From the cell containing the given text, extract its center point as (x, y) coordinate. 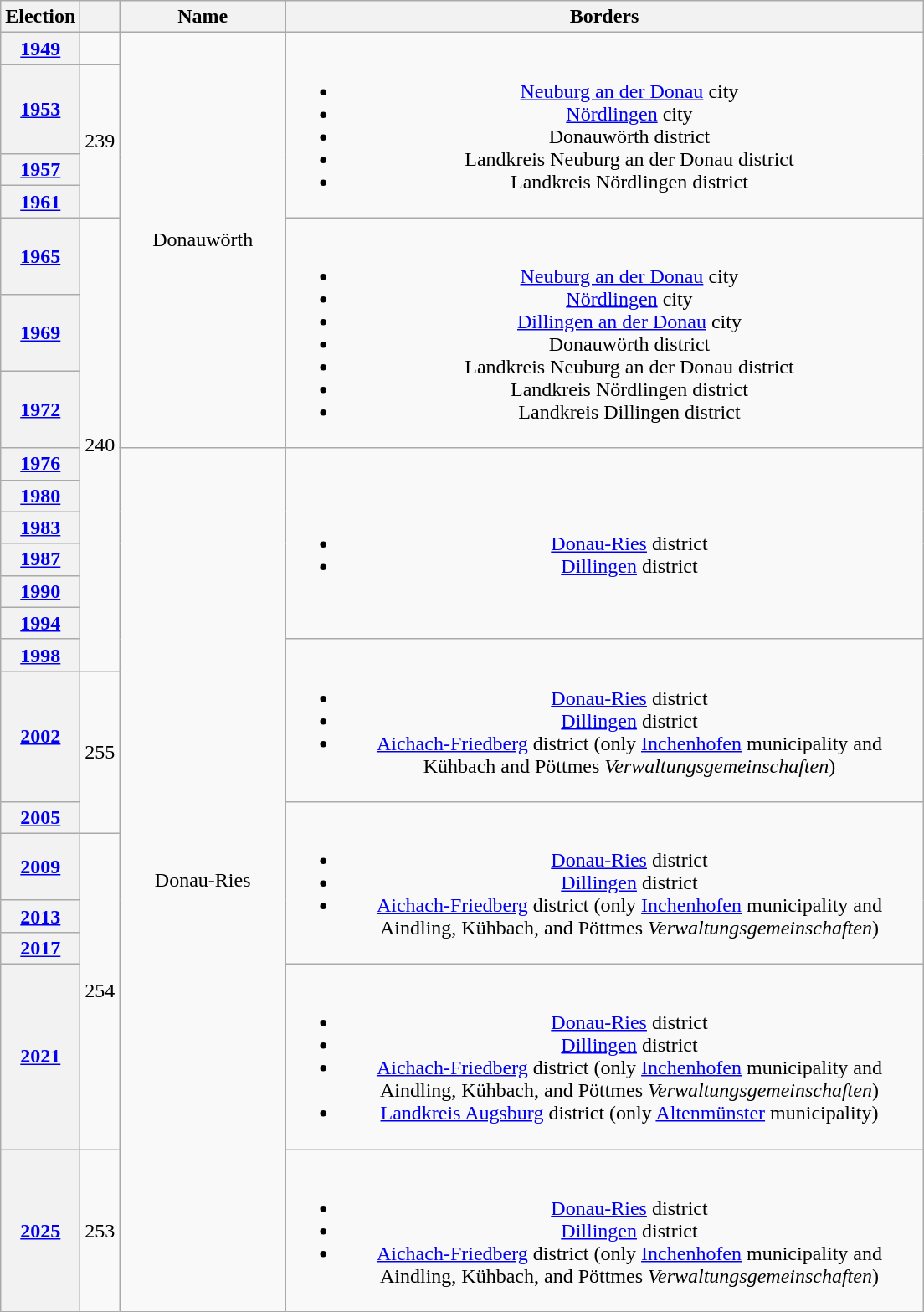
2002 (40, 736)
1990 (40, 591)
253 (100, 1230)
1998 (40, 655)
1965 (40, 256)
1987 (40, 559)
2017 (40, 948)
Donauwörth (203, 240)
1953 (40, 109)
2005 (40, 817)
2009 (40, 867)
240 (100, 445)
239 (100, 141)
Election (40, 17)
2025 (40, 1230)
1972 (40, 409)
1969 (40, 333)
255 (100, 752)
2021 (40, 1057)
Name (203, 17)
2013 (40, 916)
Donau-Ries (203, 880)
1983 (40, 527)
1961 (40, 202)
1976 (40, 464)
1980 (40, 496)
254 (100, 991)
Donau-Ries districtDillingen districtAichach-Friedberg district (only Inchenhofen municipality and Kühbach and Pöttmes Verwaltungsgemeinschaften) (604, 720)
1949 (40, 49)
1994 (40, 623)
Borders (604, 17)
Neuburg an der Donau cityNördlingen cityDonauwörth districtLandkreis Neuburg an der Donau districtLandkreis Nördlingen district (604, 126)
1957 (40, 170)
Donau-Ries districtDillingen district (604, 543)
